Capture the cell that displays the provided text and extract its (X, Y) central coordinate. 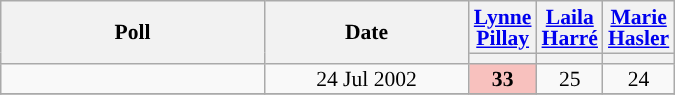
Lynne Pillay (503, 27)
33 (503, 78)
24 Jul 2002 (366, 78)
Date (366, 32)
Poll (132, 32)
25 (570, 78)
Laila Harré (570, 27)
24 (638, 78)
Marie Hasler (638, 27)
